Provide the (x, y) coordinate of the cell's center where the given text is located.  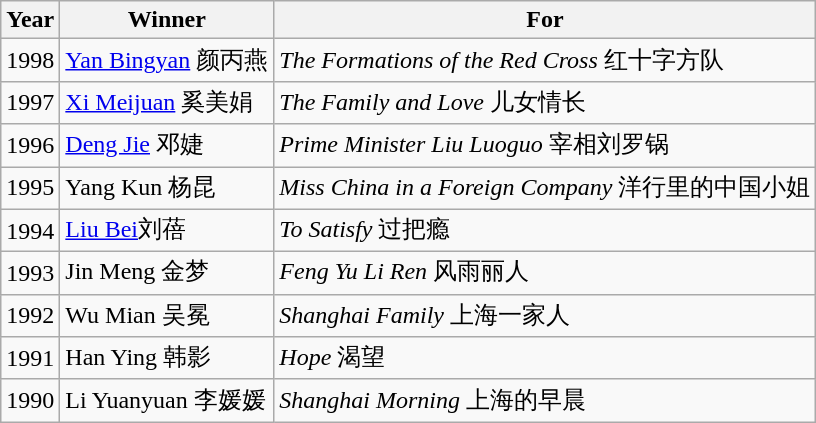
Miss China in a Foreign Company 洋行里的中国小姐 (545, 188)
Wu Mian 吴冕 (167, 316)
Liu Bei刘蓓 (167, 230)
To Satisfy 过把瘾 (545, 230)
1994 (30, 230)
Li Yuanyuan 李媛媛 (167, 400)
1992 (30, 316)
Deng Jie 邓婕 (167, 146)
1995 (30, 188)
Shanghai Family 上海一家人 (545, 316)
Shanghai Morning 上海的早晨 (545, 400)
1997 (30, 102)
Xi Meijuan 奚美娟 (167, 102)
Yan Bingyan 颜丙燕 (167, 60)
For (545, 20)
Jin Meng 金梦 (167, 274)
Feng Yu Li Ren 风雨丽人 (545, 274)
The Formations of the Red Cross 红十字方队 (545, 60)
1996 (30, 146)
Han Ying 韩影 (167, 358)
Year (30, 20)
1991 (30, 358)
Hope 渴望 (545, 358)
The Family and Love 儿女情长 (545, 102)
Yang Kun 杨昆 (167, 188)
1993 (30, 274)
1990 (30, 400)
1998 (30, 60)
Prime Minister Liu Luoguo 宰相刘罗锅 (545, 146)
Winner (167, 20)
